Return [x, y] of the center of cell containing provided text 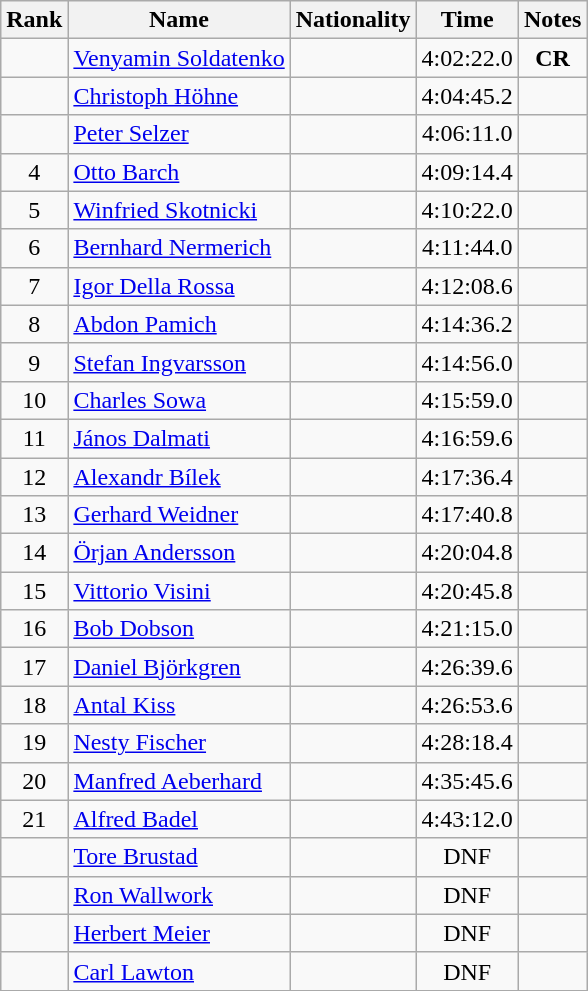
4:14:56.0 [467, 362]
Bob Dobson [179, 629]
Peter Selzer [179, 134]
Ron Wallwork [179, 895]
7 [34, 286]
4:43:12.0 [467, 819]
CR [552, 58]
Igor Della Rossa [179, 286]
4:26:39.6 [467, 667]
Christoph Höhne [179, 96]
Alfred Badel [179, 819]
4:06:11.0 [467, 134]
4:28:18.4 [467, 743]
6 [34, 248]
13 [34, 515]
Örjan Andersson [179, 553]
Carl Lawton [179, 971]
4:12:08.6 [467, 286]
4:11:44.0 [467, 248]
Vittorio Visini [179, 591]
Manfred Aeberhard [179, 781]
Charles Sowa [179, 400]
4 [34, 172]
Daniel Björkgren [179, 667]
Time [467, 20]
János Dalmati [179, 438]
4:09:14.4 [467, 172]
4:02:22.0 [467, 58]
21 [34, 819]
12 [34, 477]
Rank [34, 20]
4:10:22.0 [467, 210]
5 [34, 210]
4:17:40.8 [467, 515]
11 [34, 438]
Gerhard Weidner [179, 515]
19 [34, 743]
Nesty Fischer [179, 743]
Herbert Meier [179, 933]
10 [34, 400]
4:04:45.2 [467, 96]
Abdon Pamich [179, 324]
14 [34, 553]
15 [34, 591]
Name [179, 20]
Stefan Ingvarsson [179, 362]
4:16:59.6 [467, 438]
9 [34, 362]
Bernhard Nermerich [179, 248]
17 [34, 667]
4:15:59.0 [467, 400]
18 [34, 705]
4:35:45.6 [467, 781]
20 [34, 781]
16 [34, 629]
4:26:53.6 [467, 705]
4:20:45.8 [467, 591]
Nationality [353, 20]
4:21:15.0 [467, 629]
Tore Brustad [179, 857]
Otto Barch [179, 172]
4:14:36.2 [467, 324]
4:17:36.4 [467, 477]
Antal Kiss [179, 705]
Alexandr Bílek [179, 477]
Winfried Skotnicki [179, 210]
Venyamin Soldatenko [179, 58]
8 [34, 324]
Notes [552, 20]
4:20:04.8 [467, 553]
